Detect which cell encompasses the target text, then output its (x, y) center coordinate. 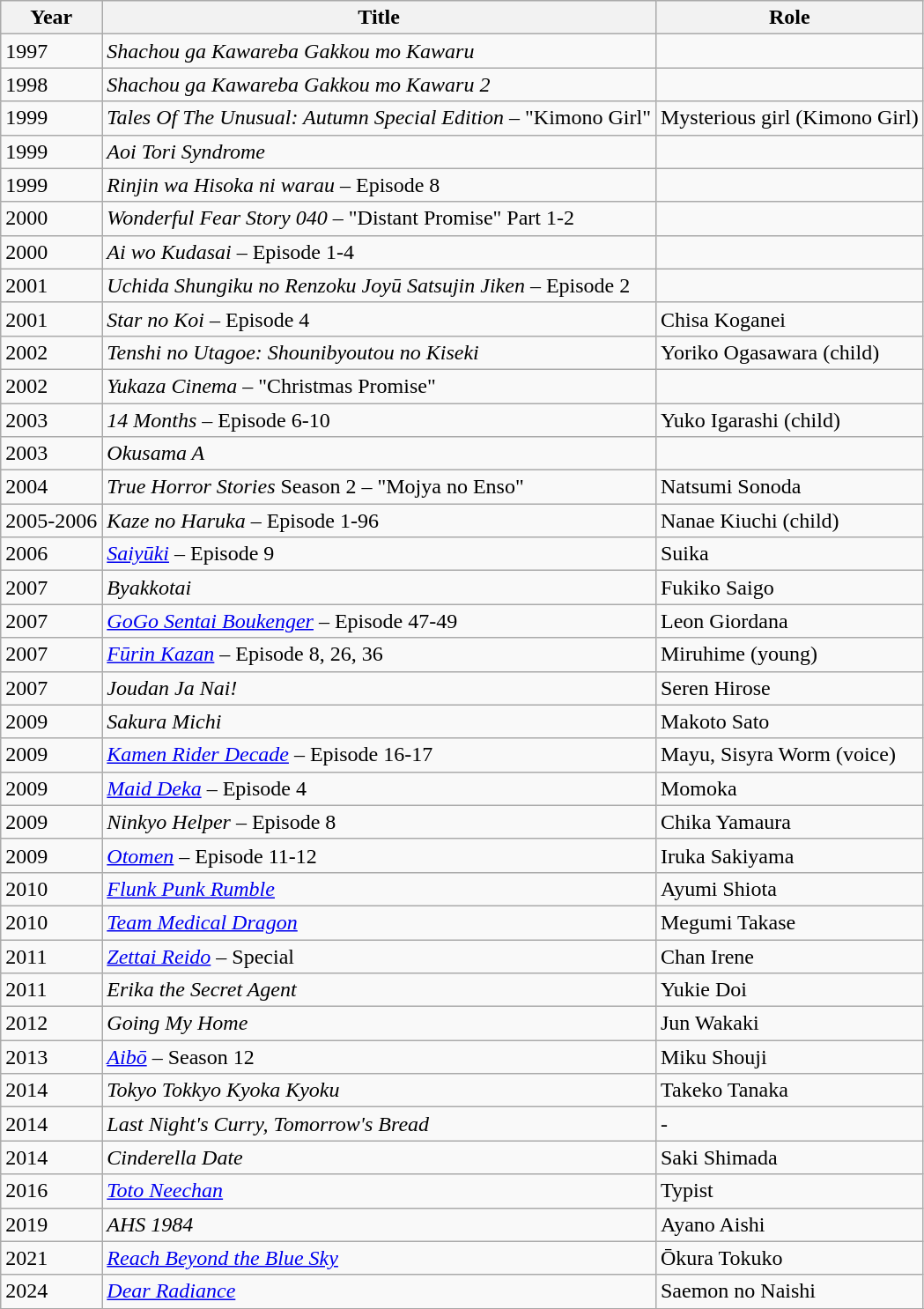
Suika (789, 554)
Kamen Rider Decade – Episode 16-17 (379, 755)
2016 (51, 1191)
Momoka (789, 788)
Year (51, 18)
Tales Of The Unusual: Autumn Special Edition – "Kimono Girl" (379, 118)
Natsumi Sonoda (789, 487)
Erika the Secret Agent (379, 990)
Nanae Kiuchi (child) (789, 521)
Yoriko Ogasawara (child) (789, 352)
Leon Giordana (789, 621)
Seren Hirose (789, 688)
Fūrin Kazan – Episode 8, 26, 36 (379, 654)
Chan Irene (789, 956)
AHS 1984 (379, 1224)
Uchida Shungiku no Renzoku Joyū Satsujin Jiken – Episode 2 (379, 285)
Joudan Ja Nai! (379, 688)
Rinjin wa Hisoka ni warau – Episode 8 (379, 185)
Ayumi Shiota (789, 889)
Chika Yamaura (789, 822)
Last Night's Curry, Tomorrow's Bread (379, 1124)
2013 (51, 1057)
Reach Beyond the Blue Sky (379, 1258)
- (789, 1124)
Miruhime (young) (789, 654)
Yukie Doi (789, 990)
Ayano Aishi (789, 1224)
Typist (789, 1191)
Ai wo Kudasai – Episode 1-4 (379, 252)
Star no Koi – Episode 4 (379, 319)
Ninkyo Helper – Episode 8 (379, 822)
Aibō – Season 12 (379, 1057)
2019 (51, 1224)
Mysterious girl (Kimono Girl) (789, 118)
Kaze no Haruka – Episode 1-96 (379, 521)
Toto Neechan (379, 1191)
Miku Shouji (789, 1057)
Mayu, Sisyra Worm (voice) (789, 755)
GoGo Sentai Boukenger – Episode 47-49 (379, 621)
Iruka Sakiyama (789, 855)
Tokyo Tokkyo Kyoka Kyoku (379, 1091)
2006 (51, 554)
Role (789, 18)
Sakura Michi (379, 721)
1998 (51, 85)
2021 (51, 1258)
Zettai Reido – Special (379, 956)
Yuko Igarashi (child) (789, 420)
Shachou ga Kawareba Gakkou mo Kawaru 2 (379, 85)
Yukaza Cinema – "Christmas Promise" (379, 386)
Saiyūki – Episode 9 (379, 554)
Saemon no Naishi (789, 1291)
Takeko Tanaka (789, 1091)
Aoi Tori Syndrome (379, 152)
2005-2006 (51, 521)
Team Medical Dragon (379, 922)
Megumi Takase (789, 922)
Fukiko Saigo (789, 588)
Cinderella Date (379, 1157)
Chisa Koganei (789, 319)
Otomen – Episode 11-12 (379, 855)
Okusama A (379, 454)
Dear Radiance (379, 1291)
Going My Home (379, 1024)
Jun Wakaki (789, 1024)
Maid Deka – Episode 4 (379, 788)
2024 (51, 1291)
Ōkura Tokuko (789, 1258)
Saki Shimada (789, 1157)
2004 (51, 487)
2012 (51, 1024)
Wonderful Fear Story 040 – "Distant Promise" Part 1-2 (379, 218)
Byakkotai (379, 588)
1997 (51, 51)
Makoto Sato (789, 721)
True Horror Stories Season 2 – "Mojya no Enso" (379, 487)
14 Months – Episode 6-10 (379, 420)
Shachou ga Kawareba Gakkou mo Kawaru (379, 51)
Flunk Punk Rumble (379, 889)
Title (379, 18)
Tenshi no Utagoe: Shounibyoutou no Kiseki (379, 352)
